Determine the [x, y] coordinate at the center of the cell enclosing the given text.  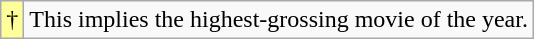
† [12, 20]
This implies the highest-grossing movie of the year. [279, 20]
